From the cell containing the given text, extract its center point as [x, y] coordinate. 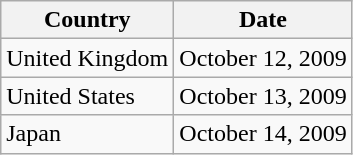
United Kingdom [88, 58]
United States [88, 96]
October 14, 2009 [263, 134]
Country [88, 20]
Date [263, 20]
October 12, 2009 [263, 58]
Japan [88, 134]
October 13, 2009 [263, 96]
